Return (x, y) of the center of cell containing provided text 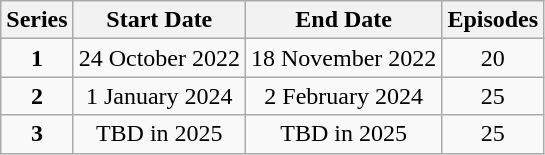
1 January 2024 (159, 96)
18 November 2022 (343, 58)
Series (37, 20)
2 February 2024 (343, 96)
1 (37, 58)
24 October 2022 (159, 58)
Start Date (159, 20)
2 (37, 96)
3 (37, 134)
End Date (343, 20)
20 (493, 58)
Episodes (493, 20)
